Return the (X, Y) coordinate for the center point of the cell that contains the specified text.  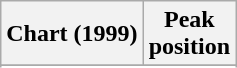
Chart (1999) (72, 34)
Peakposition (189, 34)
